Capture the cell that displays the provided text and extract its (x, y) central coordinate. 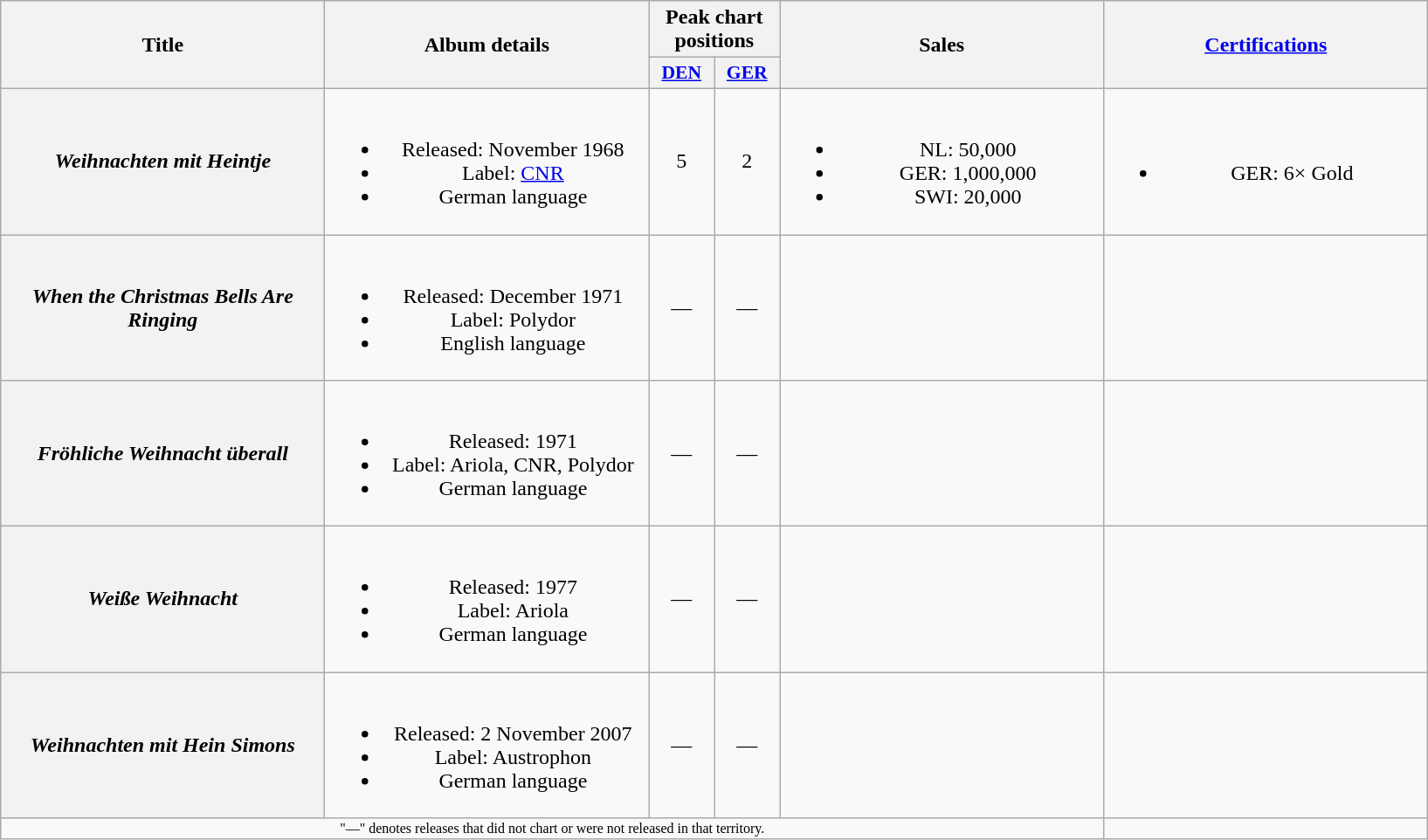
Released: November 1968Label: CNRGerman language (487, 161)
NL: 50,000GER: 1,000,000SWI: 20,000 (942, 161)
Peak chart positions (714, 30)
Weiße Weihnacht (162, 599)
5 (681, 161)
"—" denotes releases that did not chart or were not released in that territory. (552, 829)
Released: 2 November 2007Label: AustrophonGerman language (487, 746)
Title (162, 45)
2 (748, 161)
GER (748, 73)
Certifications (1266, 45)
Released: 1971Label: Ariola, CNR, PolydorGerman language (487, 454)
Sales (942, 45)
Weihnachten mit Heintje (162, 161)
Weihnachten mit Hein Simons (162, 746)
DEN (681, 73)
GER: 6× Gold (1266, 161)
Released: December 1971Label: PolydorEnglish language (487, 307)
When the Christmas Bells Are Ringing (162, 307)
Fröhliche Weihnacht überall (162, 454)
Released: 1977Label: AriolaGerman language (487, 599)
Album details (487, 45)
